Find where the given text appears and provide that cell's center as (x, y) coordinate. 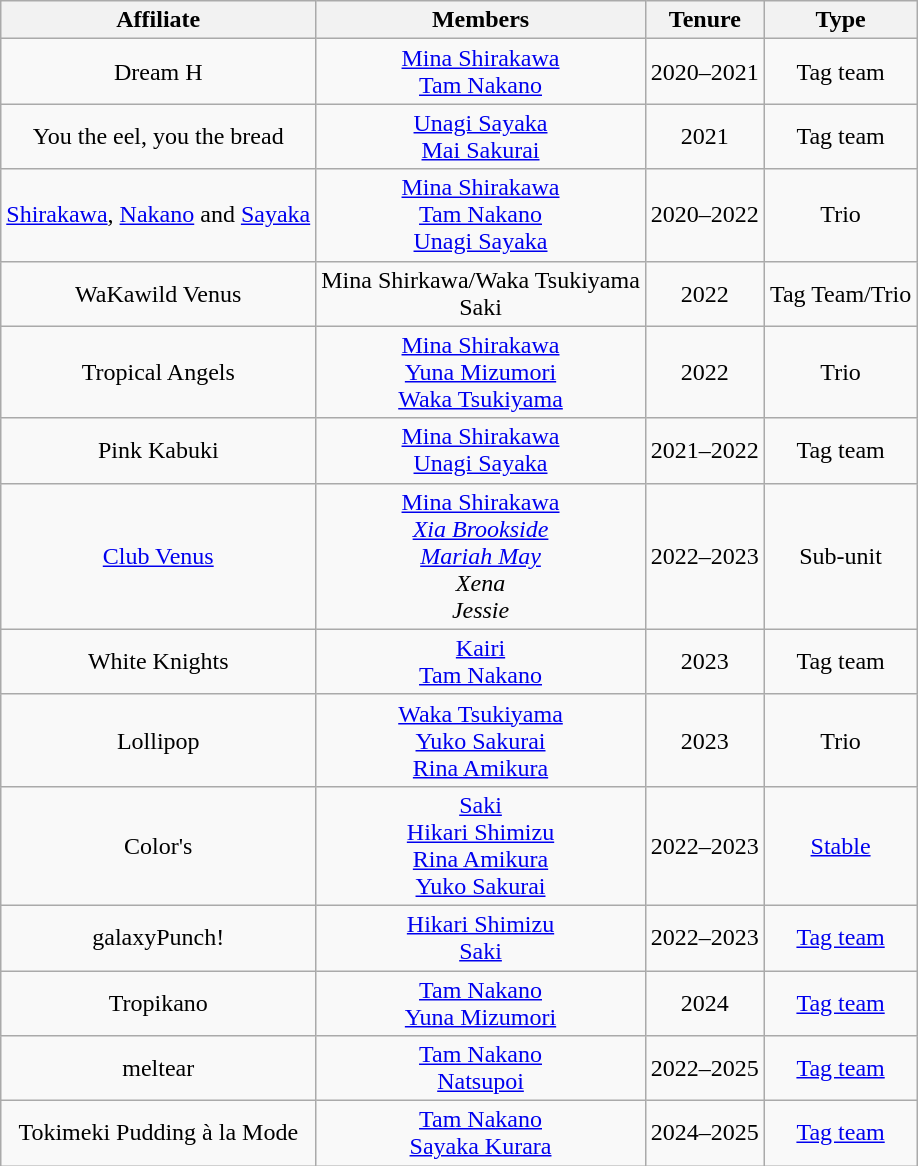
Mina ShirakawaTam Nakano (481, 72)
Mina ShirakawaTam NakanoUnagi Sayaka (481, 215)
Dream H (158, 72)
KairiTam Nakano (481, 662)
Tam NakanoSayaka Kurara (481, 1134)
2021–2022 (704, 450)
White Knights (158, 662)
Tenure (704, 20)
Tropikano (158, 1002)
Mina ShirakawaYuna MizumoriWaka Tsukiyama (481, 372)
Type (840, 20)
2024 (704, 1002)
Hikari ShimizuSaki (481, 938)
Mina Shirkawa/Waka TsukiyamaSaki (481, 294)
Mina ShirakawaXia BrooksideMariah MayXenaJessie (481, 556)
2022–2025 (704, 1068)
Affiliate (158, 20)
Stable (840, 846)
Pink Kabuki (158, 450)
SakiHikari ShimizuRina AmikuraYuko Sakurai (481, 846)
Tag Team/Trio (840, 294)
2020–2021 (704, 72)
galaxyPunch! (158, 938)
Tam NakanoYuna Mizumori (481, 1002)
You the eel, you the bread (158, 136)
Waka TsukiyamaYuko SakuraiRina Amikura (481, 740)
Lollipop (158, 740)
2024–2025 (704, 1134)
2020–2022 (704, 215)
Tam NakanoNatsupoi (481, 1068)
2021 (704, 136)
Tokimeki Pudding à la Mode (158, 1134)
Members (481, 20)
Club Venus (158, 556)
Shirakawa, Nakano and Sayaka (158, 215)
Sub-unit (840, 556)
Mina ShirakawaUnagi Sayaka (481, 450)
Color's (158, 846)
Tropical Angels (158, 372)
WaKawild Venus (158, 294)
Unagi SayakaMai Sakurai (481, 136)
meltear (158, 1068)
